Capture the cell that displays the provided text and extract its [x, y] central coordinate. 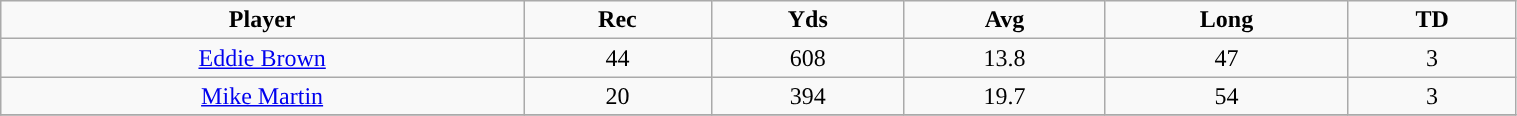
47 [1226, 58]
19.7 [1004, 96]
Avg [1004, 20]
Long [1226, 20]
44 [618, 58]
Mike Martin [262, 96]
Rec [618, 20]
394 [808, 96]
Player [262, 20]
Yds [808, 20]
13.8 [1004, 58]
54 [1226, 96]
Eddie Brown [262, 58]
608 [808, 58]
20 [618, 96]
TD [1432, 20]
